For the text-containing cell, return its midpoint in (X, Y) coordinate format. 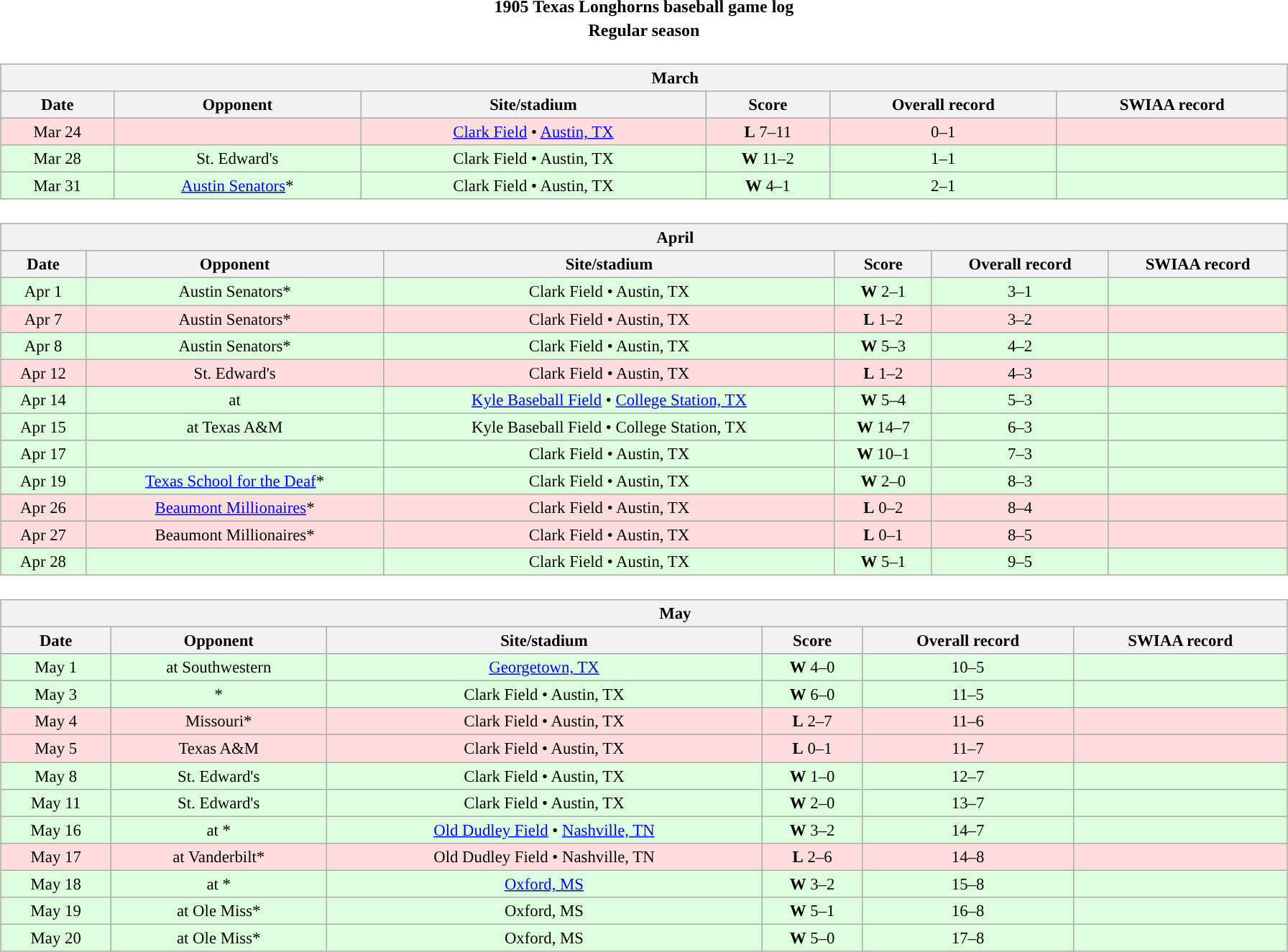
W 6–0 (812, 695)
Apr 27 (43, 535)
9–5 (1019, 562)
0–1 (943, 131)
3–1 (1019, 292)
2–1 (943, 186)
Mar 31 (57, 186)
May 17 (56, 856)
Texas School for the Deaf* (235, 481)
Texas A&M (218, 749)
May 3 (56, 695)
L 0–2 (883, 508)
April (644, 238)
Mar 24 (57, 131)
W 14–7 (883, 427)
May (644, 614)
17–8 (967, 938)
7–3 (1019, 453)
Georgetown, TX (545, 667)
Apr 17 (43, 453)
15–8 (967, 884)
Apr 8 (43, 346)
May 8 (56, 775)
May 16 (56, 830)
May 18 (56, 884)
May 1 (56, 667)
6–3 (1019, 427)
16–8 (967, 910)
Apr 12 (43, 373)
14–7 (967, 830)
11–6 (967, 721)
at Vanderbilt* (218, 856)
Apr 14 (43, 399)
W 4–0 (812, 667)
at Texas A&M (235, 427)
Apr 28 (43, 562)
at (235, 399)
11–5 (967, 695)
12–7 (967, 775)
L 2–6 (812, 856)
Apr 7 (43, 318)
W 10–1 (883, 453)
at Southwestern (218, 667)
W 5–4 (883, 399)
5–3 (1019, 399)
* (218, 695)
May 5 (56, 749)
8–5 (1019, 535)
Mar 28 (57, 159)
May 19 (56, 910)
4–2 (1019, 346)
Missouri* (218, 721)
Apr 1 (43, 292)
W 5–3 (883, 346)
Apr 26 (43, 508)
10–5 (967, 667)
14–8 (967, 856)
13–7 (967, 803)
W 1–0 (812, 775)
1–1 (943, 159)
8–4 (1019, 508)
W 5–0 (812, 938)
Apr 15 (43, 427)
L 2–7 (812, 721)
W 4–1 (768, 186)
3–2 (1019, 318)
Apr 19 (43, 481)
4–3 (1019, 373)
May 20 (56, 938)
W 2–1 (883, 292)
L 7–11 (768, 131)
11–7 (967, 749)
March (644, 78)
W 11–2 (768, 159)
May 4 (56, 721)
8–3 (1019, 481)
May 11 (56, 803)
